Provide the [x, y] coordinate of the cell's center where the given text is located.  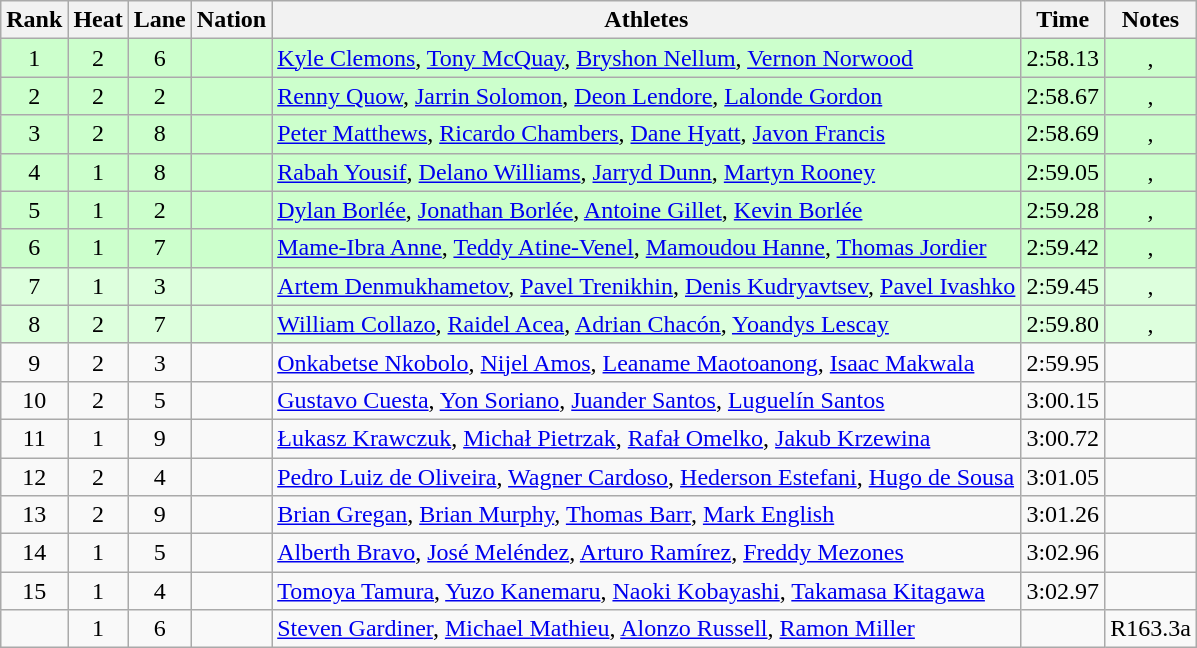
Athletes [646, 20]
10 [34, 400]
Kyle Clemons, Tony McQuay, Bryshon Nellum, Vernon Norwood [646, 58]
3:02.96 [1063, 553]
Heat [98, 20]
2:59.95 [1063, 362]
William Collazo, Raidel Acea, Adrian Chacón, Yoandys Lescay [646, 324]
Rank [34, 20]
2:58.69 [1063, 134]
3:00.72 [1063, 438]
3:01.05 [1063, 477]
2:58.67 [1063, 96]
Steven Gardiner, Michael Mathieu, Alonzo Russell, Ramon Miller [646, 629]
R163.3a [1151, 629]
Dylan Borlée, Jonathan Borlée, Antoine Gillet, Kevin Borlée [646, 210]
2:59.80 [1063, 324]
3:01.26 [1063, 515]
Mame-Ibra Anne, Teddy Atine-Venel, Mamoudou Hanne, Thomas Jordier [646, 248]
Lane [160, 20]
Notes [1151, 20]
2:59.42 [1063, 248]
2:58.13 [1063, 58]
Pedro Luiz de Oliveira, Wagner Cardoso, Hederson Estefani, Hugo de Sousa [646, 477]
2:59.05 [1063, 172]
Gustavo Cuesta, Yon Soriano, Juander Santos, Luguelín Santos [646, 400]
15 [34, 591]
Time [1063, 20]
Renny Quow, Jarrin Solomon, Deon Lendore, Lalonde Gordon [646, 96]
Łukasz Krawczuk, Michał Pietrzak, Rafał Omelko, Jakub Krzewina [646, 438]
2:59.45 [1063, 286]
12 [34, 477]
3:02.97 [1063, 591]
Artem Denmukhametov, Pavel Trenikhin, Denis Kudryavtsev, Pavel Ivashko [646, 286]
3:00.15 [1063, 400]
Tomoya Tamura, Yuzo Kanemaru, Naoki Kobayashi, Takamasa Kitagawa [646, 591]
Rabah Yousif, Delano Williams, Jarryd Dunn, Martyn Rooney [646, 172]
Brian Gregan, Brian Murphy, Thomas Barr, Mark English [646, 515]
14 [34, 553]
13 [34, 515]
Alberth Bravo, José Meléndez, Arturo Ramírez, Freddy Mezones [646, 553]
Peter Matthews, Ricardo Chambers, Dane Hyatt, Javon Francis [646, 134]
2:59.28 [1063, 210]
Nation [231, 20]
11 [34, 438]
Onkabetse Nkobolo, Nijel Amos, Leaname Maotoanong, Isaac Makwala [646, 362]
